Locate the cell with the specified text and output its [x, y] center coordinate. 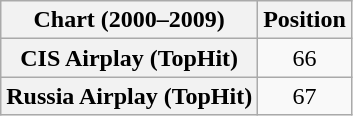
CIS Airplay (TopHit) [130, 58]
Russia Airplay (TopHit) [130, 96]
Chart (2000–2009) [130, 20]
67 [305, 96]
66 [305, 58]
Position [305, 20]
